Search for the cell housing the specified text and yield its (x, y) center coordinate. 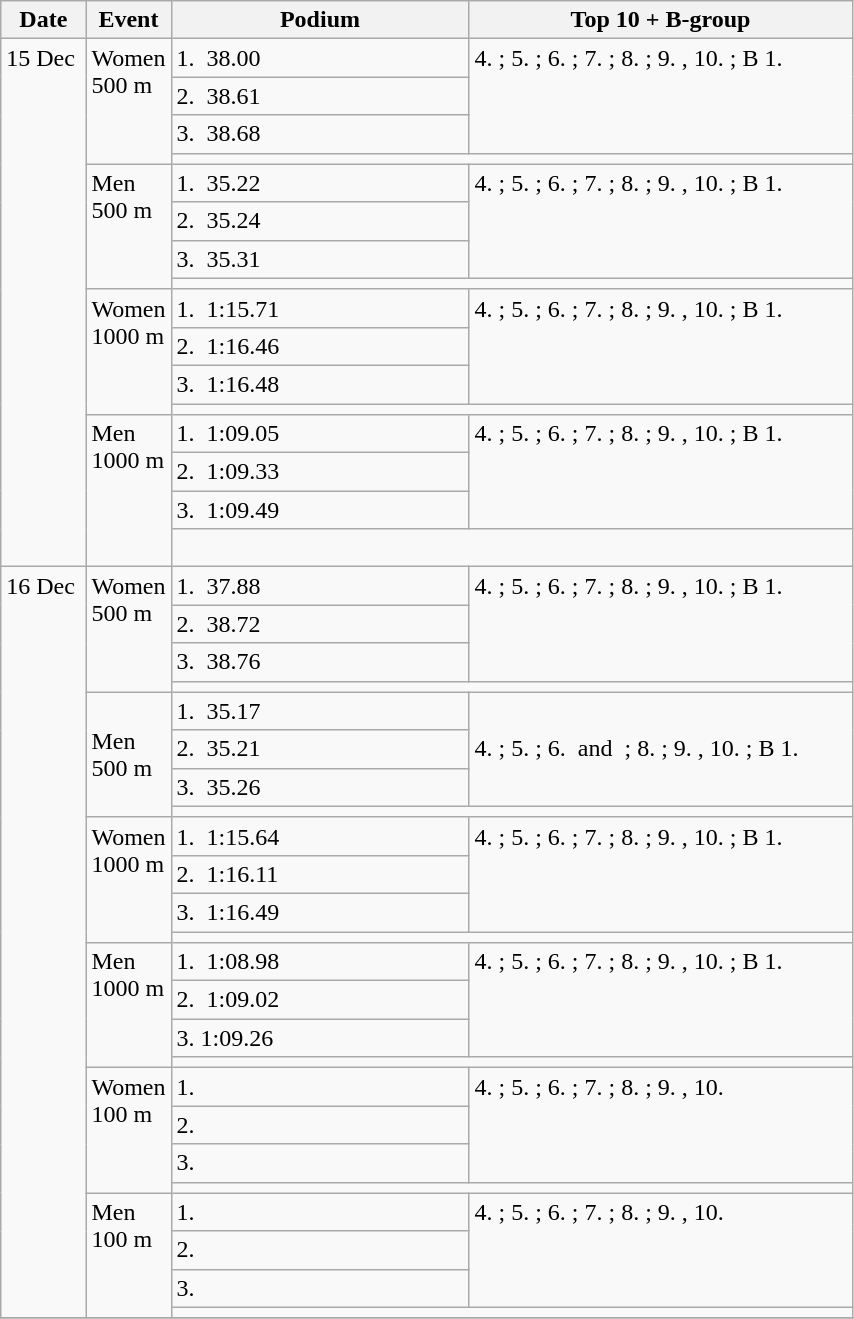
4. ; 5. ; 6. and ; 8. ; 9. , 10. ; B 1. (660, 749)
3. 35.31 (320, 259)
1. 1:09.05 (320, 434)
3. 1:09.26 (320, 1038)
1. 37.88 (320, 586)
1. 1:15.71 (320, 308)
1. 1:08.98 (320, 962)
1. 38.00 (320, 58)
3. 1:16.48 (320, 384)
15 Dec (44, 303)
Podium (320, 20)
2. 35.21 (320, 749)
2. 1:09.02 (320, 1000)
1. 35.17 (320, 711)
2. 1:16.46 (320, 346)
3. 38.68 (320, 134)
16 Dec (44, 943)
Men100 m (128, 1256)
2. 38.72 (320, 624)
3. 1:16.49 (320, 912)
2. 1:16.11 (320, 874)
1. 35.22 (320, 183)
Women100 m (128, 1130)
1. 1:15.64 (320, 836)
Event (128, 20)
2. 35.24 (320, 221)
3. 35.26 (320, 787)
Date (44, 20)
3. 1:09.49 (320, 510)
2. 1:09.33 (320, 472)
3. 38.76 (320, 662)
Top 10 + B-group (660, 20)
2. 38.61 (320, 96)
